Pinpoint the cell where the given text exists, returning its (x, y) midpoint coordinate. 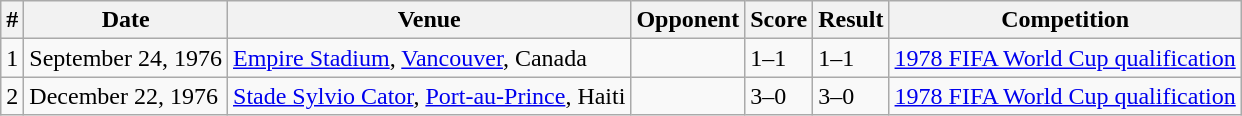
Opponent (688, 20)
September 24, 1976 (126, 58)
Venue (430, 20)
# (12, 20)
Score (779, 20)
Empire Stadium, Vancouver, Canada (430, 58)
2 (12, 96)
December 22, 1976 (126, 96)
1 (12, 58)
Result (851, 20)
Date (126, 20)
Stade Sylvio Cator, Port-au-Prince, Haiti (430, 96)
Competition (1065, 20)
